Provide the [x, y] coordinate of the cell's center where the given text is located.  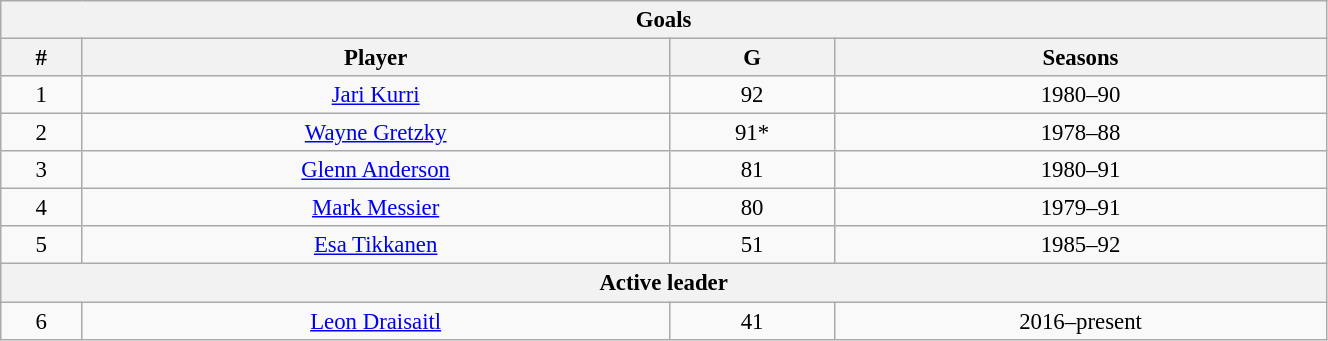
Wayne Gretzky [376, 133]
80 [752, 208]
1979–91 [1081, 208]
Goals [664, 20]
1978–88 [1081, 133]
Seasons [1081, 58]
2 [42, 133]
51 [752, 245]
6 [42, 321]
92 [752, 95]
# [42, 58]
91* [752, 133]
Leon Draisaitl [376, 321]
Jari Kurri [376, 95]
2016–present [1081, 321]
G [752, 58]
1980–90 [1081, 95]
Player [376, 58]
Active leader [664, 283]
41 [752, 321]
1 [42, 95]
3 [42, 170]
5 [42, 245]
1985–92 [1081, 245]
1980–91 [1081, 170]
Esa Tikkanen [376, 245]
81 [752, 170]
Glenn Anderson [376, 170]
Mark Messier [376, 208]
4 [42, 208]
